Search for the cell housing the specified text and yield its [X, Y] center coordinate. 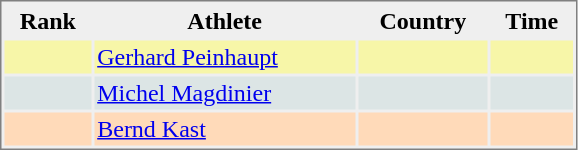
Michel Magdinier [224, 92]
Athlete [224, 20]
Country [423, 20]
Gerhard Peinhaupt [224, 56]
Rank [48, 20]
Time [532, 20]
Bernd Kast [224, 128]
